Return [X, Y] of the center of cell containing provided text 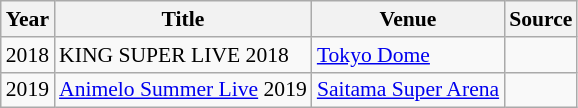
KING SUPER LIVE 2018 [183, 55]
Animelo Summer Live 2019 [183, 90]
Title [183, 19]
Saitama Super Arena [408, 90]
2019 [28, 90]
Tokyo Dome [408, 55]
Year [28, 19]
2018 [28, 55]
Source [540, 19]
Venue [408, 19]
